Pinpoint the cell where the given text exists, returning its [x, y] midpoint coordinate. 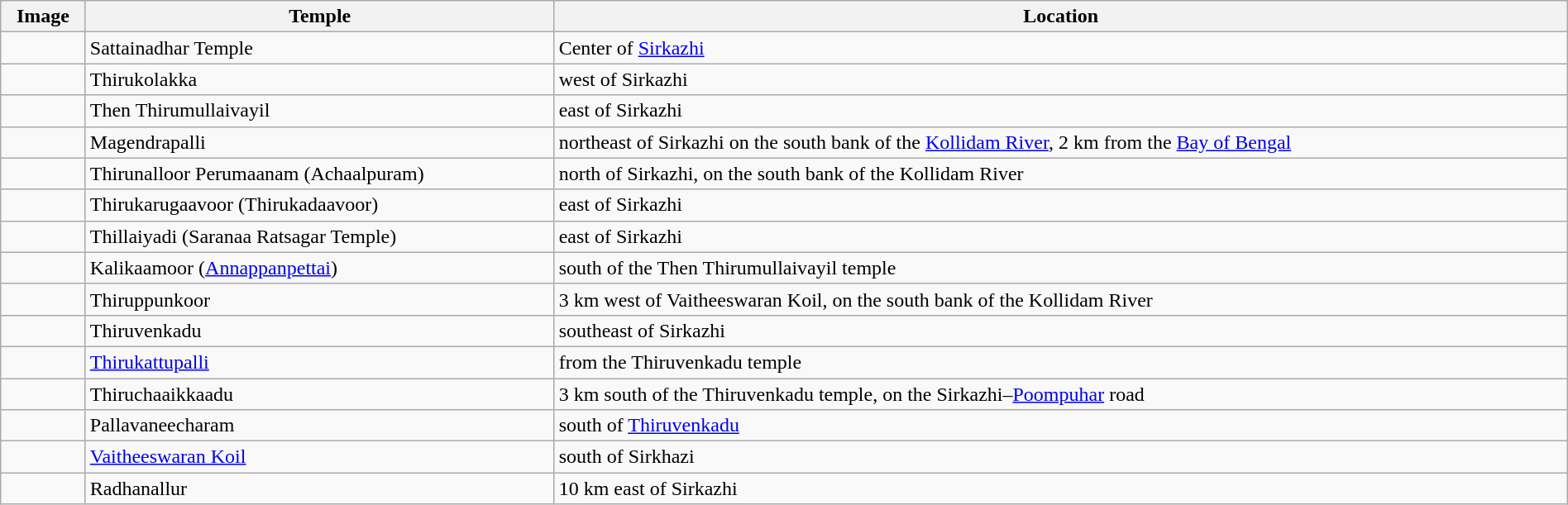
north of Sirkazhi, on the south bank of the Kollidam River [1060, 174]
Thirukattupalli [319, 362]
Thiruvenkadu [319, 331]
northeast of Sirkazhi on the south bank of the Kollidam River, 2 km from the Bay of Bengal [1060, 142]
Thiruppunkoor [319, 299]
Center of Sirkazhi [1060, 48]
3 km west of Vaitheeswaran Koil, on the south bank of the Kollidam River [1060, 299]
west of Sirkazhi [1060, 79]
3 km south of the Thiruvenkadu temple, on the Sirkazhi–Poompuhar road [1060, 394]
Thirukarugaavoor (Thirukadaavoor) [319, 205]
Image [43, 17]
Magendrapalli [319, 142]
south of Sirkhazi [1060, 457]
Radhanallur [319, 488]
from the Thiruvenkadu temple [1060, 362]
10 km east of Sirkazhi [1060, 488]
Pallavaneecharam [319, 426]
southeast of Sirkazhi [1060, 331]
Thirukolakka [319, 79]
Sattainadhar Temple [319, 48]
Thillaiyadi (Saranaa Ratsagar Temple) [319, 236]
Vaitheeswaran Koil [319, 457]
Kalikaamoor (Annappanpettai) [319, 268]
south of the Then Thirumullaivayil temple [1060, 268]
Then Thirumullaivayil [319, 111]
Location [1060, 17]
Thirunalloor Perumaanam (Achaalpuram) [319, 174]
Thiruchaaikkaadu [319, 394]
Temple [319, 17]
south of Thiruvenkadu [1060, 426]
